Return (X, Y) of the center of cell containing provided text 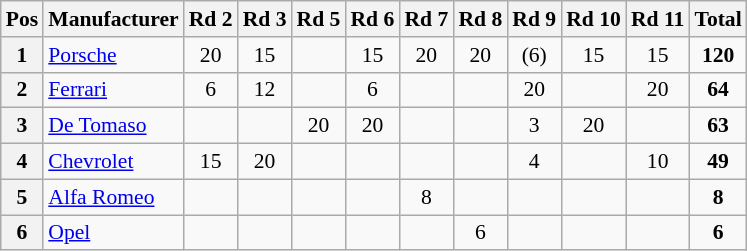
Rd 2 (211, 19)
64 (718, 90)
Opel (113, 233)
49 (718, 162)
Rd 10 (594, 19)
2 (22, 90)
Rd 3 (265, 19)
Rd 9 (534, 19)
Rd 7 (426, 19)
Porsche (113, 55)
Total (718, 19)
Rd 8 (480, 19)
63 (718, 126)
12 (265, 90)
Alfa Romeo (113, 197)
Manufacturer (113, 19)
Rd 6 (372, 19)
1 (22, 55)
5 (22, 197)
De Tomaso (113, 126)
Pos (22, 19)
Rd 11 (658, 19)
10 (658, 162)
120 (718, 55)
Chevrolet (113, 162)
Ferrari (113, 90)
Rd 5 (319, 19)
(6) (534, 55)
